Scan for the cell matching the given text and deliver its (x, y) coordinate at center. 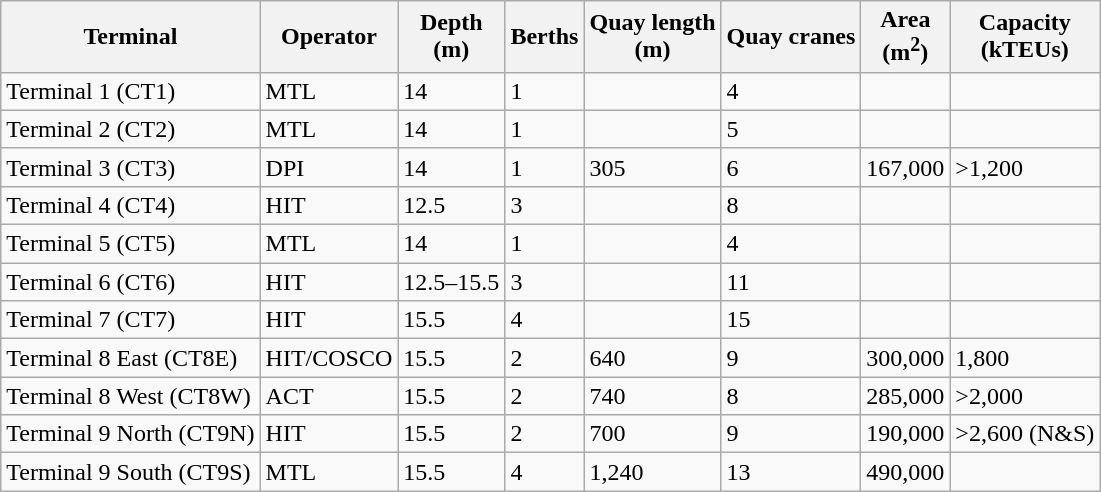
Terminal 6 (CT6) (130, 282)
Terminal 9 North (CT9N) (130, 434)
13 (791, 472)
Berths (544, 37)
Terminal 5 (CT5) (130, 244)
Depth(m) (452, 37)
Terminal 7 (CT7) (130, 320)
5 (791, 129)
DPI (329, 167)
HIT/COSCO (329, 358)
Terminal 2 (CT2) (130, 129)
Terminal (130, 37)
>1,200 (1025, 167)
6 (791, 167)
Terminal 4 (CT4) (130, 205)
Area(m2) (906, 37)
>2,600 (N&S) (1025, 434)
490,000 (906, 472)
640 (652, 358)
740 (652, 396)
15 (791, 320)
Terminal 1 (CT1) (130, 91)
Terminal 8 East (CT8E) (130, 358)
700 (652, 434)
Operator (329, 37)
285,000 (906, 396)
1,800 (1025, 358)
ACT (329, 396)
167,000 (906, 167)
11 (791, 282)
Terminal 9 South (CT9S) (130, 472)
1,240 (652, 472)
Terminal 3 (CT3) (130, 167)
12.5 (452, 205)
190,000 (906, 434)
300,000 (906, 358)
Quay length(m) (652, 37)
12.5–15.5 (452, 282)
>2,000 (1025, 396)
Terminal 8 West (CT8W) (130, 396)
Capacity(kTEUs) (1025, 37)
Quay cranes (791, 37)
305 (652, 167)
